Return the [X, Y] coordinate for the center point of the cell that contains the specified text.  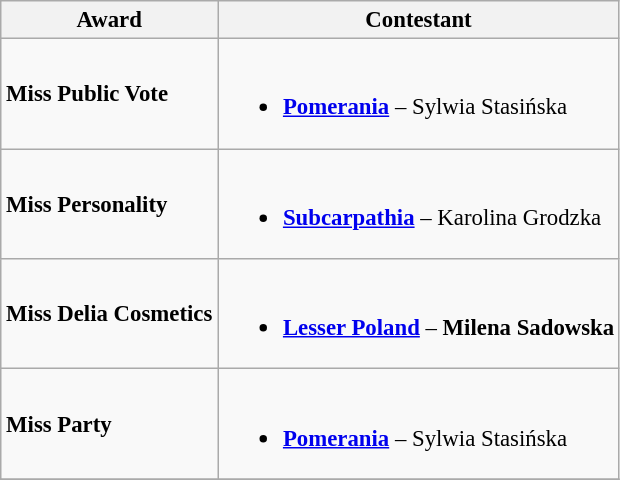
Contestant [419, 20]
Miss Party [110, 424]
Lesser Poland – Milena Sadowska [419, 314]
Miss Personality [110, 204]
Award [110, 20]
Subcarpathia – Karolina Grodzka [419, 204]
Miss Public Vote [110, 94]
Miss Delia Cosmetics [110, 314]
